Locate the cell with the specified text and output its [x, y] center coordinate. 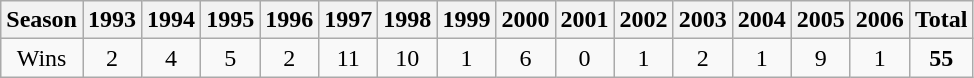
Wins [42, 58]
1994 [172, 20]
1997 [348, 20]
10 [408, 58]
4 [172, 58]
2002 [644, 20]
1996 [290, 20]
11 [348, 58]
Season [42, 20]
5 [230, 58]
Total [941, 20]
2005 [820, 20]
55 [941, 58]
9 [820, 58]
2006 [880, 20]
0 [584, 58]
2004 [762, 20]
1998 [408, 20]
2003 [702, 20]
2001 [584, 20]
1995 [230, 20]
6 [526, 58]
1993 [112, 20]
1999 [466, 20]
2000 [526, 20]
